Pinpoint the cell where the given text exists, returning its (X, Y) midpoint coordinate. 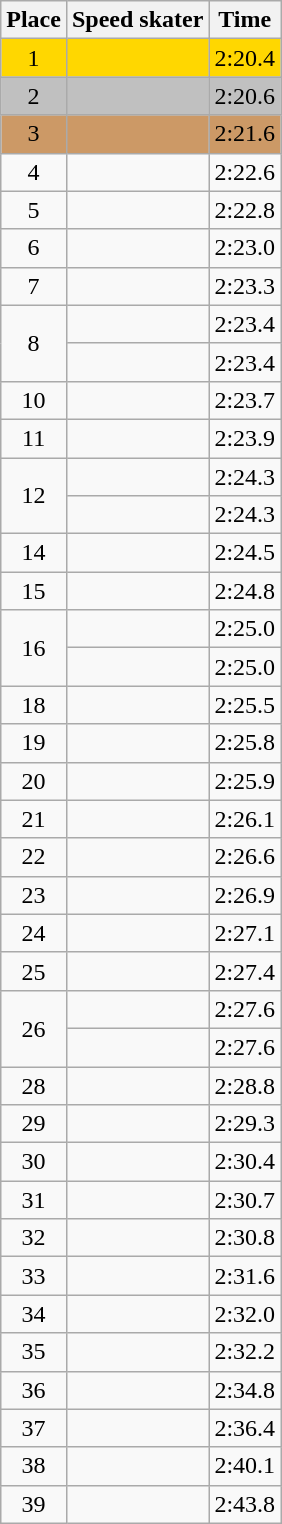
2:30.8 (245, 1238)
11 (34, 438)
2:23.7 (245, 400)
2:29.3 (245, 1124)
Place (34, 20)
18 (34, 705)
2:30.4 (245, 1162)
37 (34, 1428)
22 (34, 857)
21 (34, 819)
4 (34, 172)
28 (34, 1085)
26 (34, 1028)
Time (245, 20)
35 (34, 1352)
34 (34, 1314)
5 (34, 210)
30 (34, 1162)
2:40.1 (245, 1466)
2:23.3 (245, 286)
8 (34, 343)
2:32.2 (245, 1352)
2:20.6 (245, 96)
2:43.8 (245, 1504)
14 (34, 553)
2:23.9 (245, 438)
2 (34, 96)
31 (34, 1200)
2:26.6 (245, 857)
Speed skater (137, 20)
7 (34, 286)
3 (34, 134)
24 (34, 933)
2:25.8 (245, 743)
2:23.0 (245, 248)
23 (34, 895)
2:34.8 (245, 1390)
36 (34, 1390)
2:25.5 (245, 705)
2:20.4 (245, 58)
2:26.1 (245, 819)
29 (34, 1124)
16 (34, 648)
2:28.8 (245, 1085)
2:30.7 (245, 1200)
2:22.8 (245, 210)
2:32.0 (245, 1314)
2:25.9 (245, 781)
2:22.6 (245, 172)
20 (34, 781)
6 (34, 248)
2:24.5 (245, 553)
2:36.4 (245, 1428)
1 (34, 58)
2:24.8 (245, 591)
2:21.6 (245, 134)
2:27.4 (245, 971)
2:26.9 (245, 895)
2:31.6 (245, 1276)
12 (34, 496)
39 (34, 1504)
33 (34, 1276)
2:27.1 (245, 933)
10 (34, 400)
32 (34, 1238)
19 (34, 743)
25 (34, 971)
38 (34, 1466)
15 (34, 591)
